Locate the cell with the specified text and output its [x, y] center coordinate. 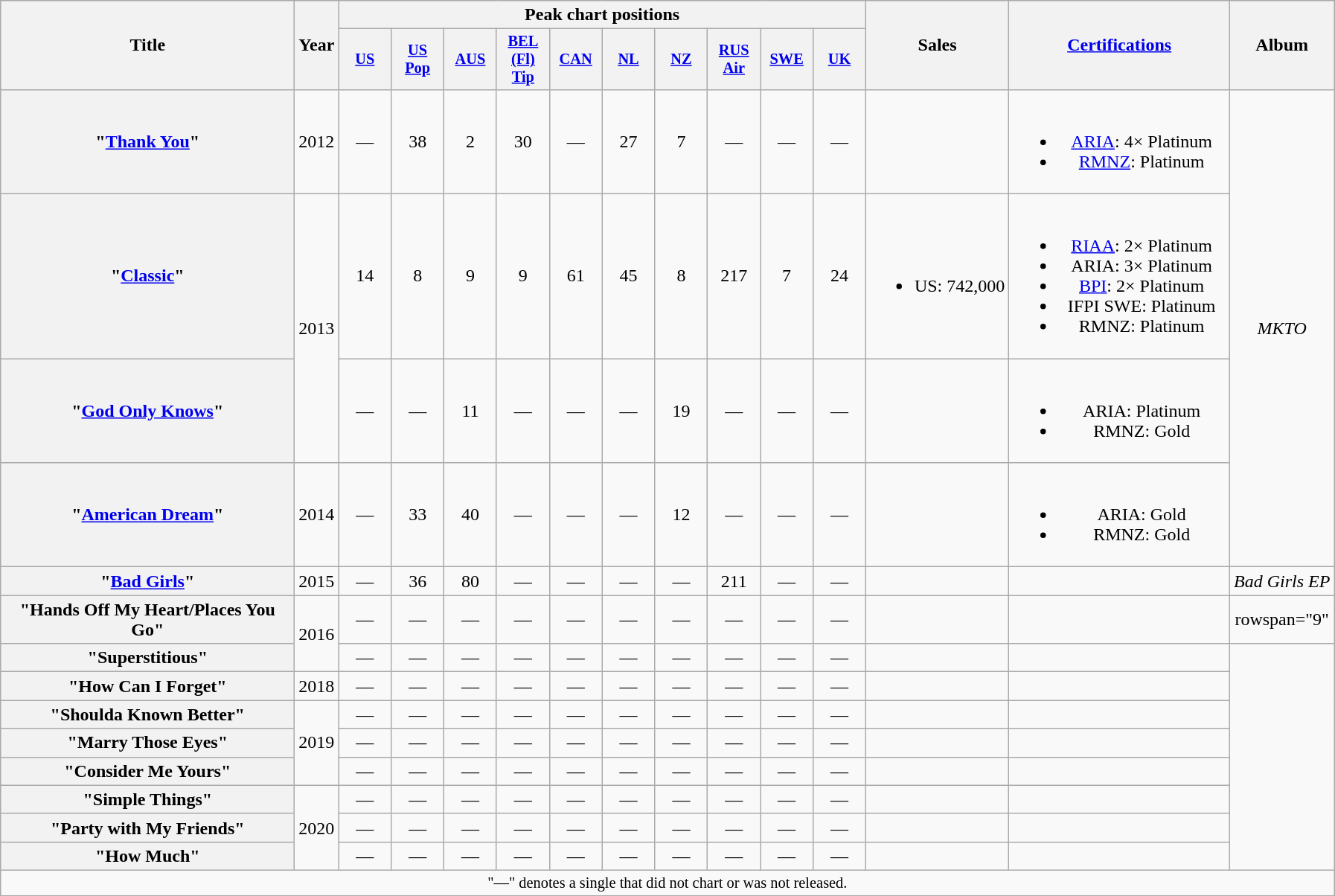
NZ [682, 60]
RIAA: 2× PlatinumARIA: 3× PlatinumBPI: 2× PlatinumIFPI SWE: PlatinumRMNZ: Platinum [1119, 277]
Certifications [1119, 45]
ARIA: 4× PlatinumRMNZ: Platinum [1119, 141]
14 [365, 277]
2015 [317, 581]
40 [470, 515]
Album [1281, 45]
2018 [317, 686]
Sales [937, 45]
211 [734, 581]
"Classic" [147, 277]
"Superstitious" [147, 658]
ARIA: GoldRMNZ: Gold [1119, 515]
2012 [317, 141]
30 [522, 141]
36 [418, 581]
BEL(Fl)Tip [522, 60]
US: 742,000 [937, 277]
US [365, 60]
rowspan="9" [1281, 619]
MKTO [1281, 327]
"God Only Knows" [147, 411]
"Simple Things" [147, 799]
RUSAir [734, 60]
24 [839, 277]
Year [317, 45]
"American Dream" [147, 515]
2013 [317, 329]
"Party with My Friends" [147, 828]
ARIA: PlatinumRMNZ: Gold [1119, 411]
Peak chart positions [603, 15]
"Hands Off My Heart/Places You Go" [147, 619]
"Consider Me Yours" [147, 771]
2020 [317, 828]
"Thank You" [147, 141]
27 [628, 141]
"Bad Girls" [147, 581]
12 [682, 515]
"How Can I Forget" [147, 686]
2016 [317, 634]
80 [470, 581]
61 [576, 277]
SWE [787, 60]
33 [418, 515]
CAN [576, 60]
AUS [470, 60]
45 [628, 277]
Title [147, 45]
UK [839, 60]
Bad Girls EP [1281, 581]
2014 [317, 515]
"Marry Those Eyes" [147, 743]
USPop [418, 60]
19 [682, 411]
"—" denotes a single that did not chart or was not released. [667, 883]
38 [418, 141]
"How Much" [147, 856]
2019 [317, 743]
2 [470, 141]
"Shoulda Known Better" [147, 714]
NL [628, 60]
11 [470, 411]
217 [734, 277]
